Capture the cell that displays the provided text and extract its (x, y) central coordinate. 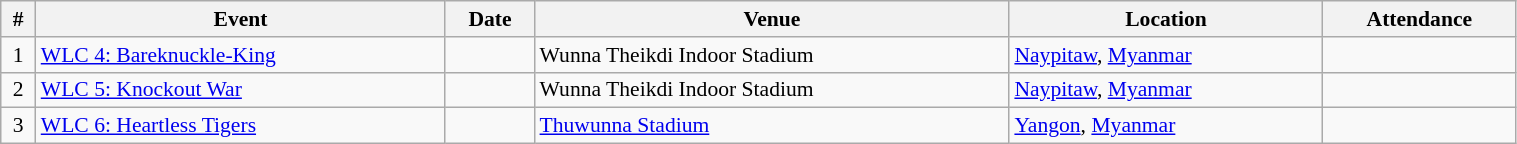
WLC 4: Bareknuckle-King (241, 55)
Attendance (1420, 19)
Date (490, 19)
2 (18, 90)
WLC 5: Knockout War (241, 90)
Event (241, 19)
3 (18, 126)
# (18, 19)
Venue (772, 19)
Yangon, Myanmar (1166, 126)
Thuwunna Stadium (772, 126)
1 (18, 55)
WLC 6: Heartless Tigers (241, 126)
Location (1166, 19)
